Determine the (x, y) coordinate at the center of the cell enclosing the given text.  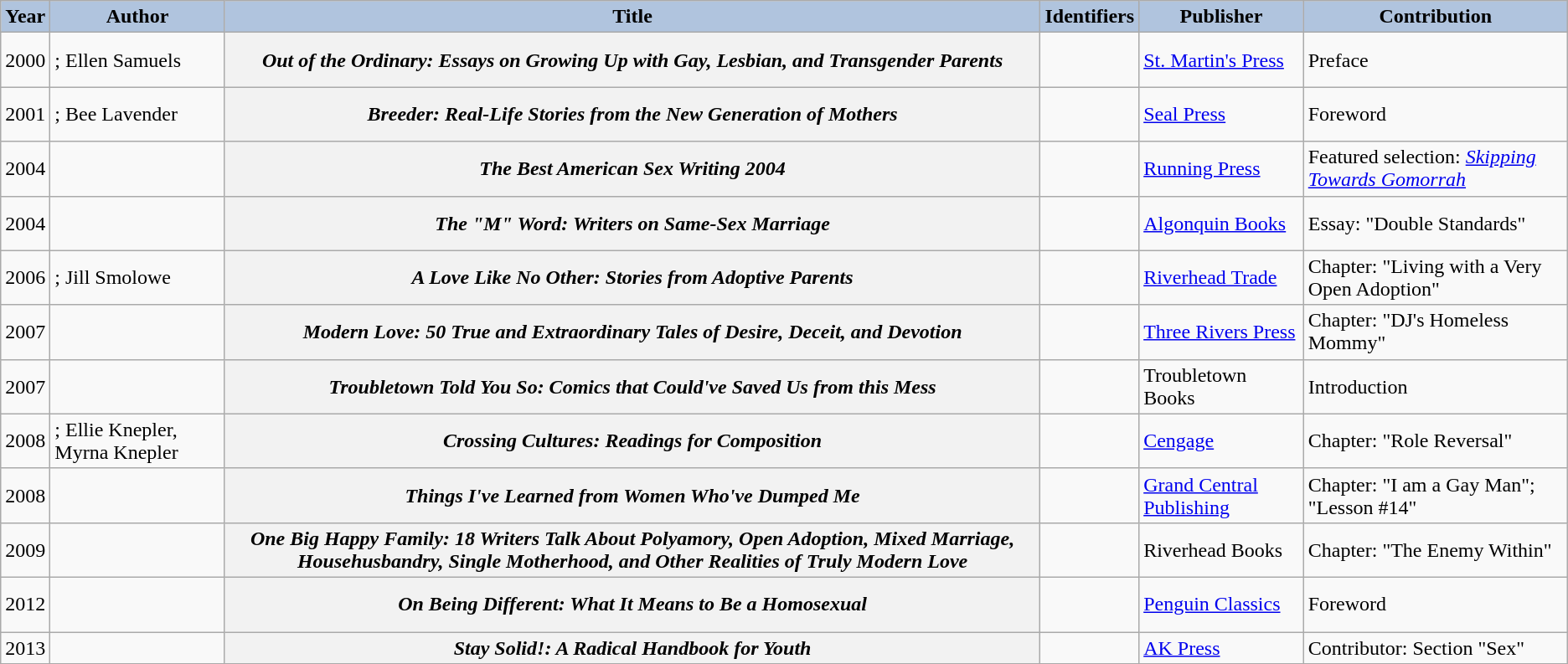
Chapter: "Role Reversal" (1436, 440)
Contribution (1436, 17)
Chapter: "The Enemy Within" (1436, 549)
Introduction (1436, 387)
Out of the Ordinary: Essays on Growing Up with Gay, Lesbian, and Transgender Parents (632, 60)
Three Rivers Press (1221, 332)
2000 (25, 60)
Riverhead Trade (1221, 278)
Contributor: Section "Sex" (1436, 647)
Chapter: "DJ's Homeless Mommy" (1436, 332)
; Ellen Samuels (137, 60)
2006 (25, 278)
Title (632, 17)
Essay: "Double Standards" (1436, 223)
Chapter: "I am a Gay Man"; "Lesson #14" (1436, 496)
Publisher (1221, 17)
Stay Solid!: A Radical Handbook for Youth (632, 647)
AK Press (1221, 647)
On Being Different: What It Means to Be a Homosexual (632, 605)
; Bee Lavender (137, 114)
2013 (25, 647)
2009 (25, 549)
Troubletown Books (1221, 387)
Featured selection: Skipping Towards Gomorrah (1436, 169)
St. Martin's Press (1221, 60)
Preface (1436, 60)
The Best American Sex Writing 2004 (632, 169)
The "M" Word: Writers on Same-Sex Marriage (632, 223)
Riverhead Books (1221, 549)
Seal Press (1221, 114)
A Love Like No Other: Stories from Adoptive Parents (632, 278)
Penguin Classics (1221, 605)
Crossing Cultures: Readings for Composition (632, 440)
Things I've Learned from Women Who've Dumped Me (632, 496)
2012 (25, 605)
2001 (25, 114)
Chapter: "Living with a Very Open Adoption" (1436, 278)
Breeder: Real-Life Stories from the New Generation of Mothers (632, 114)
Modern Love: 50 True and Extraordinary Tales of Desire, Deceit, and Devotion (632, 332)
Cengage (1221, 440)
Author (137, 17)
Algonquin Books (1221, 223)
Running Press (1221, 169)
; Ellie Knepler, Myrna Knepler (137, 440)
Year (25, 17)
Identifiers (1090, 17)
Grand Central Publishing (1221, 496)
; Jill Smolowe (137, 278)
Troubletown Told You So: Comics that Could've Saved Us from this Mess (632, 387)
